Extract the (x, y) coordinate from the center of the cell holding the provided text.  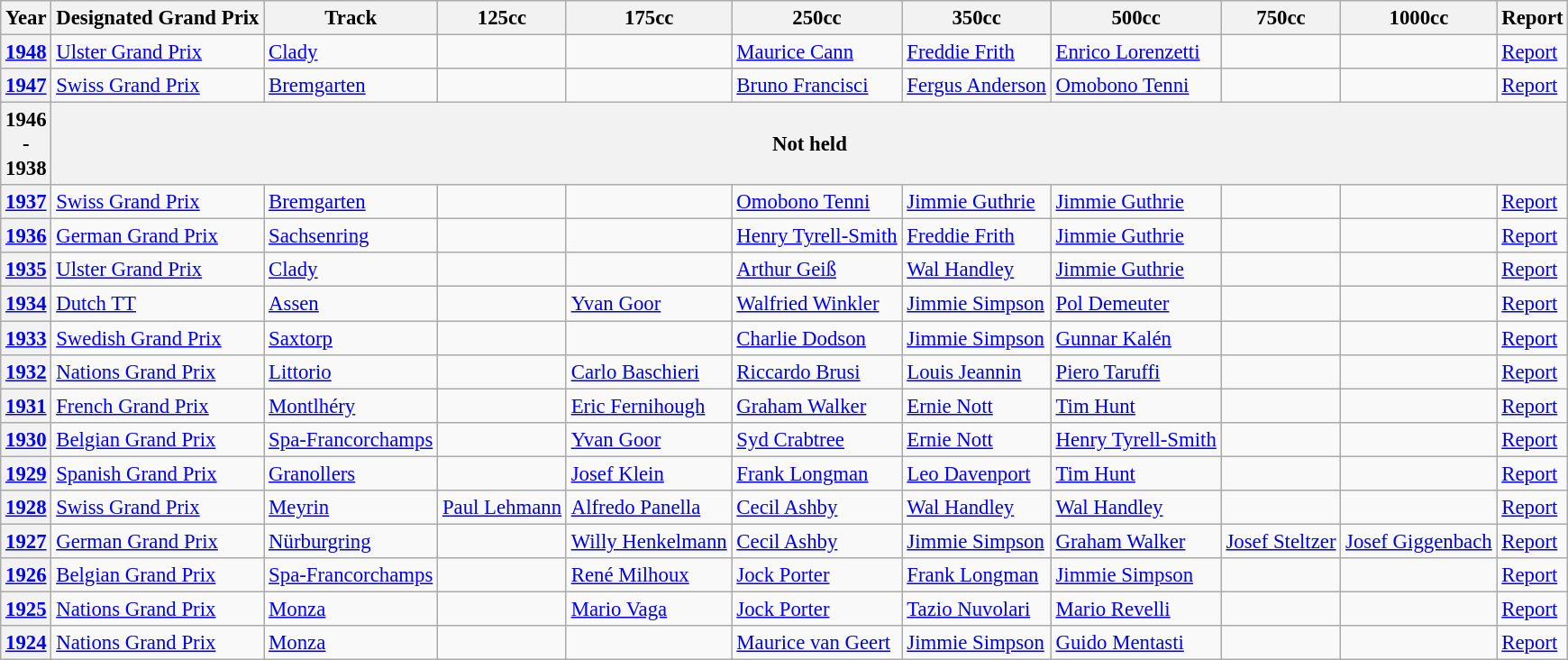
350cc (977, 18)
Saxtorp (351, 338)
Gunnar Kalén (1135, 338)
Arthur Geiß (816, 270)
1928 (26, 508)
Bruno Francisci (816, 86)
Riccardo Brusi (816, 371)
1924 (26, 643)
Leo Davenport (977, 473)
Charlie Dodson (816, 338)
Sachsenring (351, 236)
1947 (26, 86)
Josef Klein (649, 473)
Pol Demeuter (1135, 304)
1927 (26, 541)
Not held (809, 144)
1931 (26, 406)
Enrico Lorenzetti (1135, 52)
Syd Crabtree (816, 439)
Meyrin (351, 508)
Willy Henkelmann (649, 541)
500cc (1135, 18)
Spanish Grand Prix (158, 473)
1932 (26, 371)
René Milhoux (649, 575)
750cc (1281, 18)
Guido Mentasti (1135, 643)
Granollers (351, 473)
Piero Taruffi (1135, 371)
1934 (26, 304)
Track (351, 18)
Designated Grand Prix (158, 18)
Mario Revelli (1135, 609)
Carlo Baschieri (649, 371)
1948 (26, 52)
Nürburgring (351, 541)
1000cc (1418, 18)
Josef Giggenbach (1418, 541)
1935 (26, 270)
Eric Fernihough (649, 406)
Maurice van Geert (816, 643)
Maurice Cann (816, 52)
1929 (26, 473)
Assen (351, 304)
1937 (26, 202)
Year (26, 18)
Tazio Nuvolari (977, 609)
175cc (649, 18)
Mario Vaga (649, 609)
Walfried Winkler (816, 304)
Paul Lehmann (503, 508)
Dutch TT (158, 304)
1946-1938 (26, 144)
Montlhéry (351, 406)
French Grand Prix (158, 406)
Louis Jeannin (977, 371)
1936 (26, 236)
1925 (26, 609)
Swedish Grand Prix (158, 338)
Alfredo Panella (649, 508)
Littorio (351, 371)
1926 (26, 575)
1930 (26, 439)
Fergus Anderson (977, 86)
125cc (503, 18)
1933 (26, 338)
Josef Steltzer (1281, 541)
250cc (816, 18)
